Extract the (x, y) coordinate from the center of the cell holding the provided text.  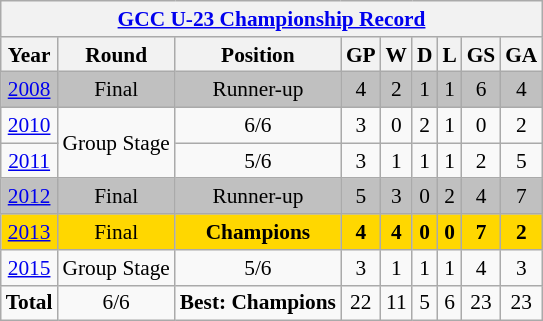
Round (116, 55)
22 (361, 303)
2015 (30, 268)
2013 (30, 232)
GA (521, 55)
2008 (30, 90)
Total (30, 303)
GCC U-23 Championship Record (272, 19)
Position (258, 55)
Best: Champions (258, 303)
GP (361, 55)
GS (482, 55)
Year (30, 55)
2012 (30, 197)
L (449, 55)
W (396, 55)
11 (396, 303)
2010 (30, 126)
2011 (30, 161)
Champions (258, 232)
D (424, 55)
